For the text-containing cell, return its midpoint in (X, Y) coordinate format. 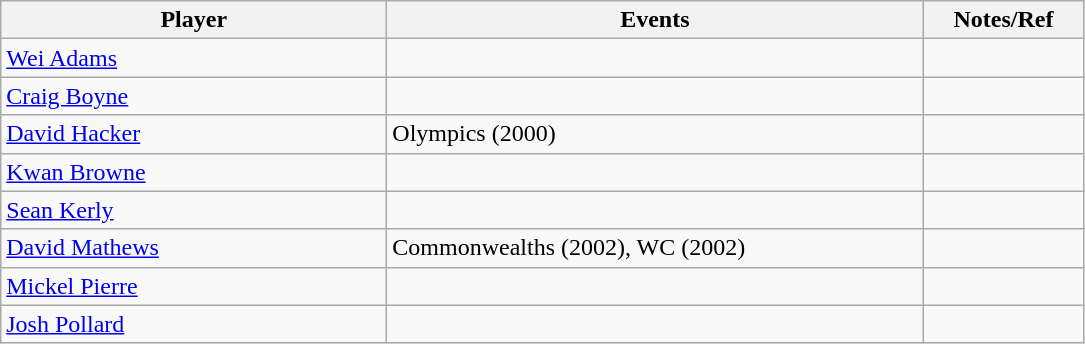
Olympics (2000) (655, 134)
David Hacker (194, 134)
Player (194, 20)
David Mathews (194, 248)
Wei Adams (194, 58)
Sean Kerly (194, 210)
Mickel Pierre (194, 286)
Josh Pollard (194, 324)
Craig Boyne (194, 96)
Events (655, 20)
Notes/Ref (1004, 20)
Commonwealths (2002), WC (2002) (655, 248)
Kwan Browne (194, 172)
